Capture the cell that displays the provided text and extract its [X, Y] central coordinate. 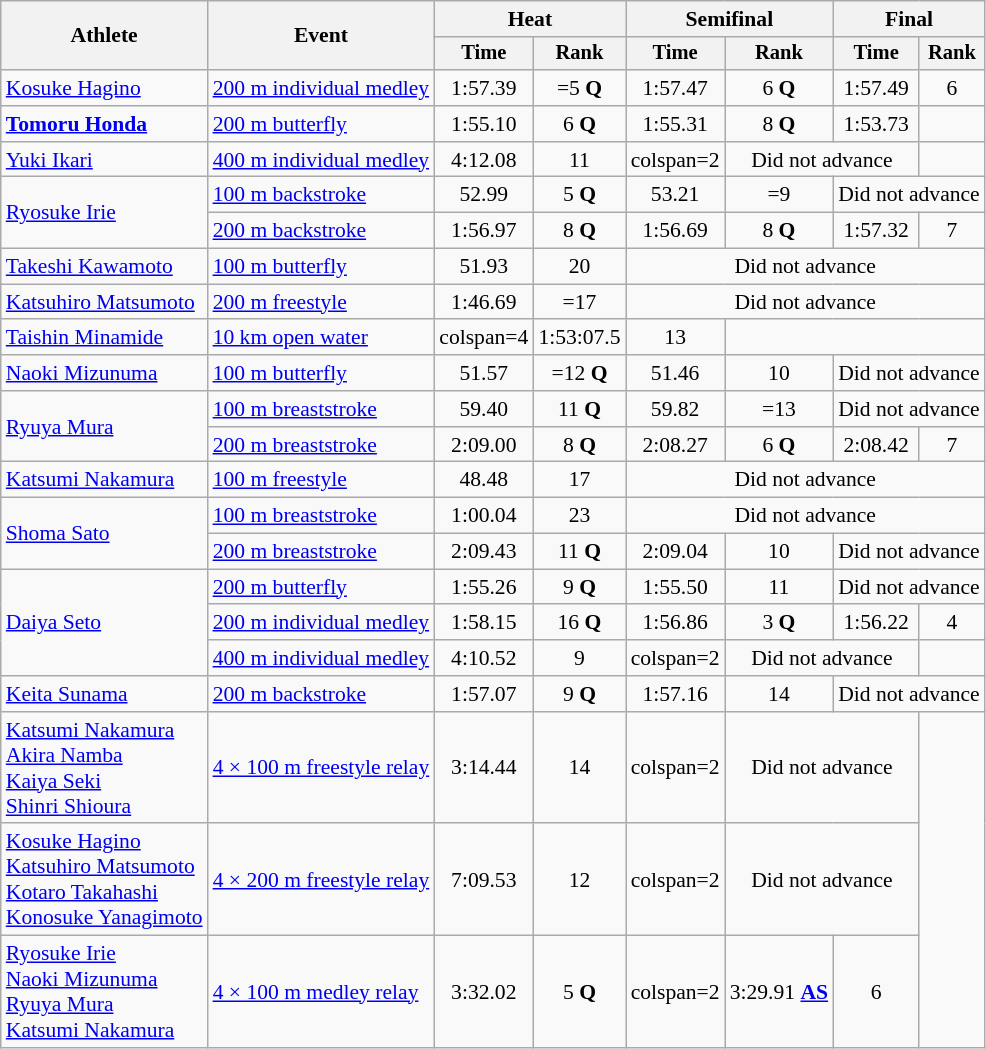
Ryosuke Irie [104, 212]
1:55.26 [484, 587]
2:09.04 [676, 552]
4:12.08 [484, 160]
51.57 [484, 373]
1:46.69 [484, 302]
51.46 [676, 373]
100 m backstroke [322, 195]
52.99 [484, 195]
2:08.27 [676, 445]
1:00.04 [484, 516]
100 m freestyle [322, 480]
Naoki Mizunuma [104, 373]
3:14.44 [484, 768]
1:57.49 [876, 88]
1:55.31 [676, 124]
200 m freestyle [322, 302]
4:10.52 [484, 658]
2:09.00 [484, 445]
Heat [530, 19]
20 [579, 267]
1:57.16 [676, 694]
Yuki Ikari [104, 160]
Kosuke HaginoKatsuhiro MatsumotoKotaro TakahashiKonosuke Yanagimoto [104, 880]
Ryosuke IrieNaoki MizunumaRyuya MuraKatsumi Nakamura [104, 992]
1:56.69 [676, 231]
1:57.07 [484, 694]
Tomoru Honda [104, 124]
Keita Sunama [104, 694]
53.21 [676, 195]
1:56.86 [676, 623]
=9 [779, 195]
Shoma Sato [104, 534]
colspan=4 [484, 338]
=5 Q [579, 88]
Semifinal [730, 19]
1:56.22 [876, 623]
3:29.91 AS [779, 992]
1:56.97 [484, 231]
4 × 100 m medley relay [322, 992]
=12 Q [579, 373]
Katsumi Nakamura [104, 480]
1:57.39 [484, 88]
13 [676, 338]
2:08.42 [876, 445]
3:32.02 [484, 992]
48.48 [484, 480]
16 Q [579, 623]
1:53.73 [876, 124]
9 [579, 658]
12 [579, 880]
Event [322, 36]
Takeshi Kawamoto [104, 267]
17 [579, 480]
Katsuhiro Matsumoto [104, 302]
7:09.53 [484, 880]
1:57.47 [676, 88]
23 [579, 516]
Katsumi NakamuraAkira NambaKaiya SekiShinri Shioura [104, 768]
1:58.15 [484, 623]
=17 [579, 302]
10 km open water [322, 338]
1:57.32 [876, 231]
2:09.43 [484, 552]
59.82 [676, 409]
1:55.10 [484, 124]
Athlete [104, 36]
Final [909, 19]
1:53:07.5 [579, 338]
=13 [779, 409]
Taishin Minamide [104, 338]
4 [952, 623]
3 Q [779, 623]
Daiya Seto [104, 622]
51.93 [484, 267]
59.40 [484, 409]
Kosuke Hagino [104, 88]
1:55.50 [676, 587]
4 × 200 m freestyle relay [322, 880]
4 × 100 m freestyle relay [322, 768]
Ryuya Mura [104, 426]
